Determine the (x, y) coordinate at the center of the cell enclosing the given text.  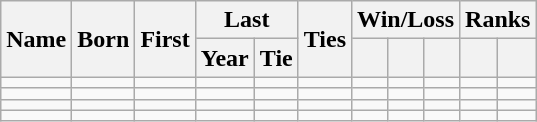
Last (246, 20)
Name (36, 39)
Ties (324, 39)
Year (224, 58)
Born (104, 39)
Tie (276, 58)
Win/Loss (406, 20)
Ranks (498, 20)
First (165, 39)
